Search for the cell housing the specified text and yield its [x, y] center coordinate. 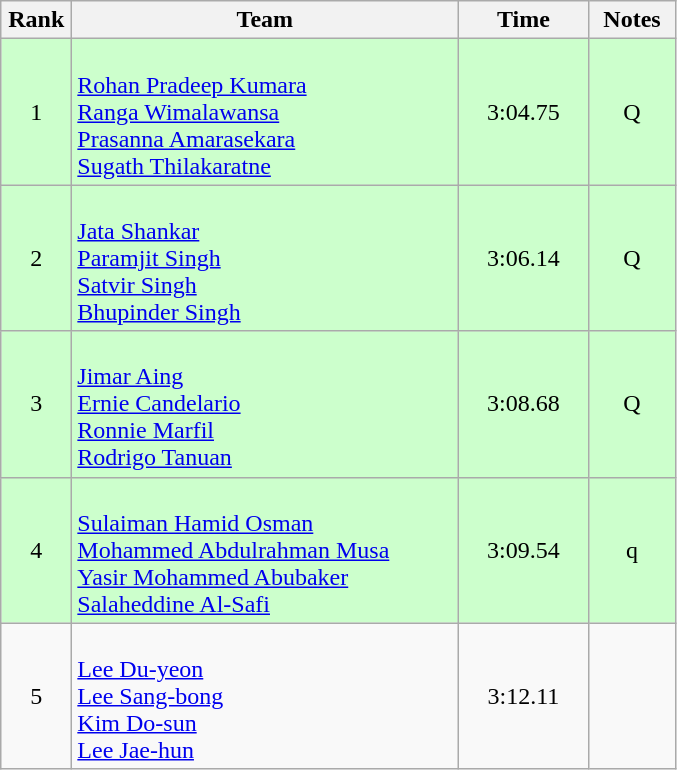
q [632, 550]
3:06.14 [524, 258]
Rohan Pradeep KumaraRanga WimalawansaPrasanna AmarasekaraSugath Thilakaratne [265, 112]
1 [36, 112]
Lee Du-yeonLee Sang-bongKim Do-sunLee Jae-hun [265, 696]
3:12.11 [524, 696]
3 [36, 404]
Rank [36, 20]
Jata ShankarParamjit SinghSatvir SinghBhupinder Singh [265, 258]
4 [36, 550]
2 [36, 258]
3:09.54 [524, 550]
Time [524, 20]
5 [36, 696]
3:08.68 [524, 404]
Notes [632, 20]
Jimar AingErnie CandelarioRonnie MarfilRodrigo Tanuan [265, 404]
3:04.75 [524, 112]
Sulaiman Hamid OsmanMohammed Abdulrahman MusaYasir Mohammed AbubakerSalaheddine Al-Safi [265, 550]
Team [265, 20]
